Pinpoint the cell where the given text exists, returning its (X, Y) midpoint coordinate. 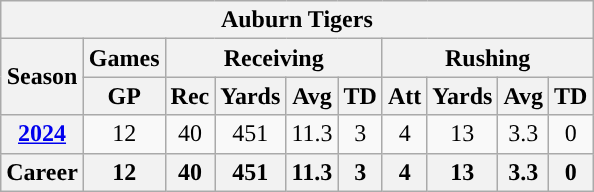
Att (404, 96)
GP (124, 96)
Games (124, 58)
Career (42, 172)
Rushing (488, 58)
Auburn Tigers (297, 20)
Receiving (274, 58)
Season (42, 77)
Rec (190, 96)
2024 (42, 134)
